Search for the cell housing the specified text and yield its [x, y] center coordinate. 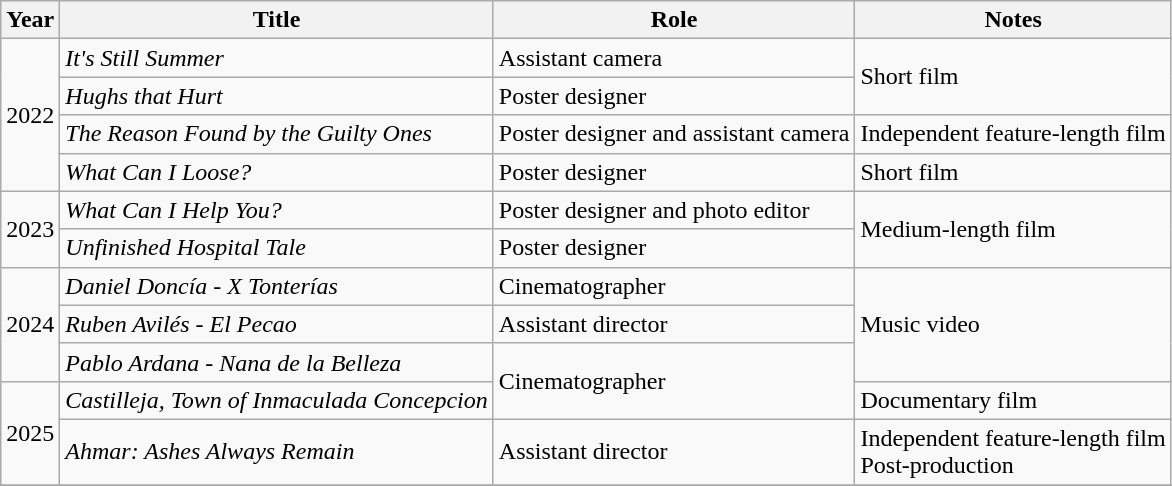
The Reason Found by the Guilty Ones [277, 134]
Independent feature-length filmPost-production [1013, 452]
Ruben Avilés - El Pecao [277, 324]
2023 [30, 229]
2022 [30, 115]
Notes [1013, 20]
Castilleja, Town of Inmaculada Concepcion [277, 400]
Pablo Ardana - Nana de la Belleza [277, 362]
It's Still Summer [277, 58]
Medium-length film [1013, 229]
Documentary film [1013, 400]
Daniel Doncía - X Tonterías [277, 286]
What Can I Loose? [277, 172]
What Can I Help You? [277, 210]
Year [30, 20]
2025 [30, 432]
Poster designer and assistant camera [674, 134]
Assistant camera [674, 58]
Poster designer and photo editor [674, 210]
Unfinished Hospital Tale [277, 248]
Ahmar: Ashes Always Remain [277, 452]
Music video [1013, 324]
Independent feature-length film [1013, 134]
Hughs that Hurt [277, 96]
Title [277, 20]
2024 [30, 324]
Role [674, 20]
